For the text-containing cell, return its midpoint in (X, Y) coordinate format. 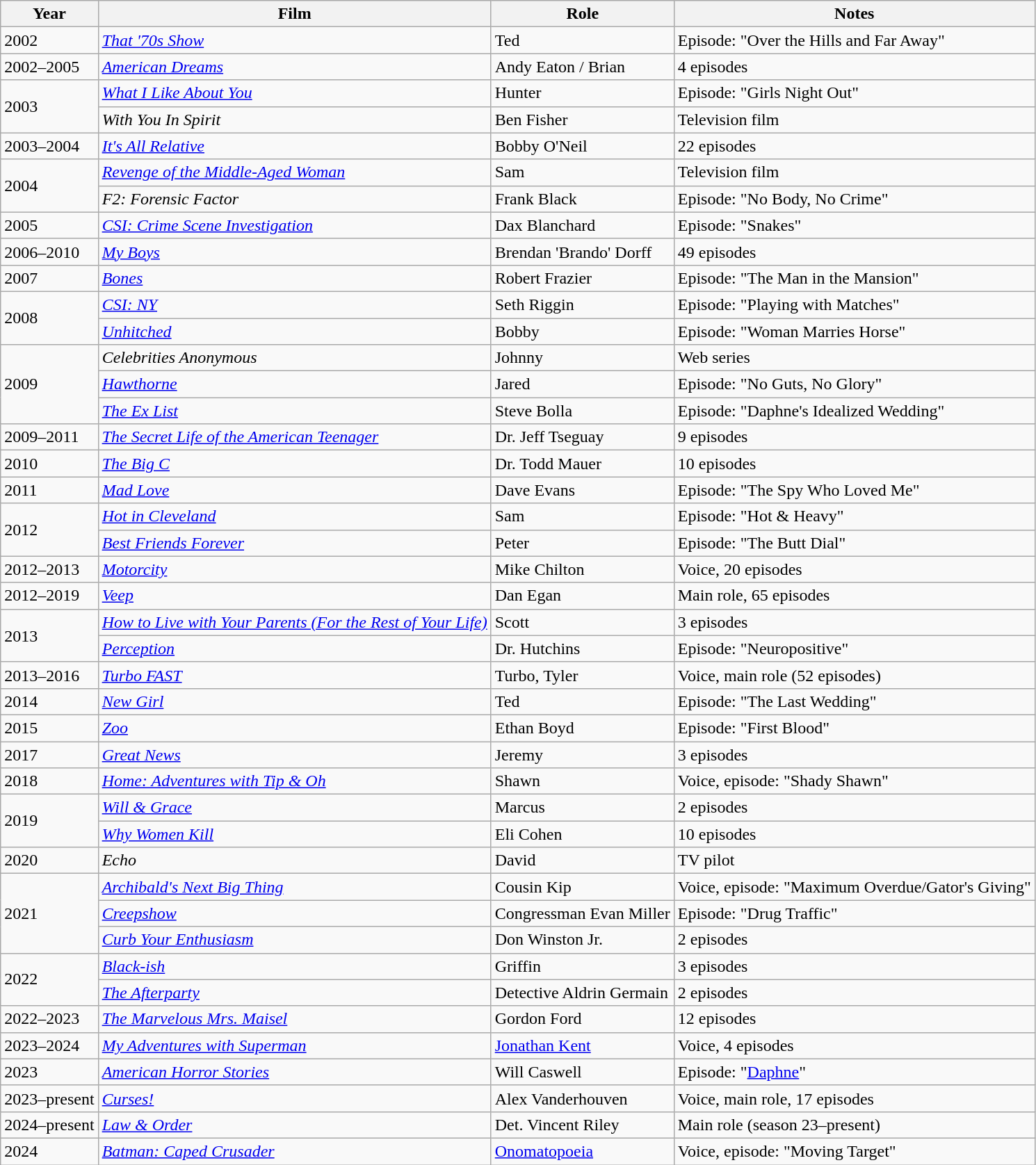
Episode: "Over the Hills and Far Away" (854, 40)
2018 (49, 781)
Curses! (295, 1098)
Steve Bolla (583, 411)
2020 (49, 861)
Episode: "Neuropositive" (854, 649)
22 episodes (854, 146)
Episode: "Girls Night Out" (854, 93)
Why Women Kill (295, 834)
2006–2010 (49, 252)
Episode: "Snakes" (854, 225)
Batman: Caped Crusader (295, 1151)
Turbo, Tyler (583, 675)
Mad Love (295, 490)
Curb Your Enthusiasm (295, 940)
Revenge of the Middle-Aged Woman (295, 172)
2003 (49, 106)
Robert Frazier (583, 278)
Seth Riggin (583, 304)
2023–present (49, 1098)
2013 (49, 635)
Frank Black (583, 199)
Year (49, 14)
Episode: "Daphne" (854, 1072)
2005 (49, 225)
Voice, 4 episodes (854, 1045)
Archibald's Next Big Thing (295, 887)
Bobby (583, 332)
Hawthorne (295, 384)
Episode: "No Guts, No Glory" (854, 384)
2014 (49, 701)
2017 (49, 754)
Echo (295, 861)
Will & Grace (295, 808)
2019 (49, 821)
Creepshow (295, 913)
Jonathan Kent (583, 1045)
Gordon Ford (583, 1019)
Dan Egan (583, 596)
Hot in Cleveland (295, 516)
Voice, episode: "Moving Target" (854, 1151)
Dr. Jeff Tseguay (583, 437)
Unhitched (295, 332)
Det. Vincent Riley (583, 1125)
Ethan Boyd (583, 728)
My Adventures with Superman (295, 1045)
2009 (49, 384)
12 episodes (854, 1019)
Eli Cohen (583, 834)
2022–2023 (49, 1019)
The Big C (295, 464)
Law & Order (295, 1125)
Role (583, 14)
American Dreams (295, 67)
F2: Forensic Factor (295, 199)
Black-ish (295, 966)
Detective Aldrin Germain (583, 993)
Perception (295, 649)
The Afterparty (295, 993)
CSI: NY (295, 304)
Cousin Kip (583, 887)
2010 (49, 464)
Motorcity (295, 569)
Peter (583, 543)
The Marvelous Mrs. Maisel (295, 1019)
American Horror Stories (295, 1072)
2012–2019 (49, 596)
How to Live with Your Parents (For the Rest of Your Life) (295, 622)
Bones (295, 278)
Episode: "First Blood" (854, 728)
New Girl (295, 701)
Dr. Hutchins (583, 649)
2013–2016 (49, 675)
4 episodes (854, 67)
2007 (49, 278)
2024–present (49, 1125)
2008 (49, 318)
Dave Evans (583, 490)
Web series (854, 358)
With You In Spirit (295, 120)
Voice, episode: "Shady Shawn" (854, 781)
The Secret Life of the American Teenager (295, 437)
Hunter (583, 93)
Episode: "Daphne's Idealized Wedding" (854, 411)
Marcus (583, 808)
2004 (49, 186)
Bobby O'Neil (583, 146)
2002 (49, 40)
2023–2024 (49, 1045)
Episode: "No Body, No Crime" (854, 199)
49 episodes (854, 252)
Veep (295, 596)
TV pilot (854, 861)
My Boys (295, 252)
Brendan 'Brando' Dorff (583, 252)
Will Caswell (583, 1072)
Andy Eaton / Brian (583, 67)
Dr. Todd Mauer (583, 464)
Voice, main role, 17 episodes (854, 1098)
2024 (49, 1151)
CSI: Crime Scene Investigation (295, 225)
Ben Fisher (583, 120)
2009–2011 (49, 437)
Onomatopoeia (583, 1151)
That '70s Show (295, 40)
Voice, main role (52 episodes) (854, 675)
Episode: "The Man in the Mansion" (854, 278)
Notes (854, 14)
Great News (295, 754)
2015 (49, 728)
Don Winston Jr. (583, 940)
Episode: "The Spy Who Loved Me" (854, 490)
Episode: "Hot & Heavy" (854, 516)
Scott (583, 622)
Alex Vanderhouven (583, 1098)
Turbo FAST (295, 675)
9 episodes (854, 437)
Johnny (583, 358)
What I Like About You (295, 93)
Episode: "Drug Traffic" (854, 913)
Congressman Evan Miller (583, 913)
Film (295, 14)
Main role (season 23–present) (854, 1125)
Jeremy (583, 754)
Mike Chilton (583, 569)
Episode: "Playing with Matches" (854, 304)
Home: Adventures with Tip & Oh (295, 781)
Episode: "Woman Marries Horse" (854, 332)
Celebrities Anonymous (295, 358)
2023 (49, 1072)
2021 (49, 913)
Episode: "The Last Wedding" (854, 701)
Best Friends Forever (295, 543)
David (583, 861)
Griffin (583, 966)
2002–2005 (49, 67)
Voice, 20 episodes (854, 569)
Main role, 65 episodes (854, 596)
Zoo (295, 728)
2012–2013 (49, 569)
Jared (583, 384)
Episode: "The Butt Dial" (854, 543)
Shawn (583, 781)
2022 (49, 979)
The Ex List (295, 411)
2011 (49, 490)
Voice, episode: "Maximum Overdue/Gator's Giving" (854, 887)
2012 (49, 530)
Dax Blanchard (583, 225)
2003–2004 (49, 146)
It's All Relative (295, 146)
